Pinpoint the cell where the given text exists, returning its [x, y] midpoint coordinate. 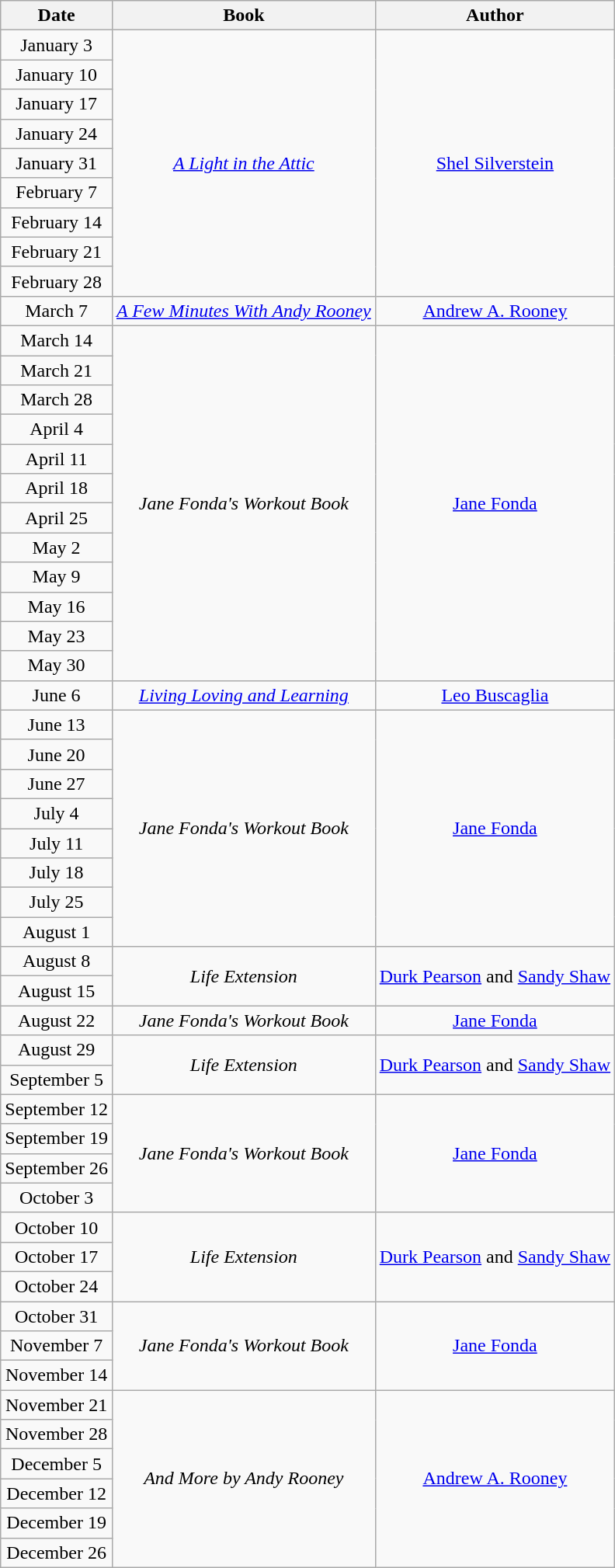
December 26 [57, 1552]
September 26 [57, 1168]
A Few Minutes With Andy Rooney [244, 311]
February 14 [57, 222]
Leo Buscaglia [495, 695]
Living Loving and Learning [244, 695]
December 19 [57, 1523]
February 21 [57, 252]
A Light in the Attic [244, 163]
Book [244, 16]
July 25 [57, 902]
March 7 [57, 311]
November 7 [57, 1346]
April 25 [57, 518]
August 29 [57, 1050]
October 31 [57, 1316]
September 5 [57, 1080]
November 28 [57, 1434]
November 14 [57, 1375]
June 13 [57, 725]
July 11 [57, 843]
January 10 [57, 75]
May 16 [57, 607]
August 15 [57, 991]
May 9 [57, 577]
April 11 [57, 459]
December 12 [57, 1493]
March 21 [57, 370]
September 12 [57, 1109]
December 5 [57, 1464]
March 28 [57, 400]
November 21 [57, 1405]
And More by Andy Rooney [244, 1479]
January 17 [57, 104]
September 19 [57, 1139]
October 17 [57, 1257]
June 20 [57, 754]
June 27 [57, 784]
January 24 [57, 134]
January 3 [57, 45]
March 14 [57, 340]
July 18 [57, 873]
Author [495, 16]
May 23 [57, 636]
October 10 [57, 1227]
May 2 [57, 548]
February 28 [57, 281]
August 22 [57, 1020]
February 7 [57, 193]
October 3 [57, 1198]
July 4 [57, 813]
August 8 [57, 961]
August 1 [57, 932]
October 24 [57, 1286]
May 30 [57, 666]
June 6 [57, 695]
Date [57, 16]
Shel Silverstein [495, 163]
April 18 [57, 488]
April 4 [57, 429]
January 31 [57, 163]
